Locate the cell with the specified text and output its [x, y] center coordinate. 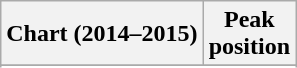
Chart (2014–2015) [102, 34]
Peakposition [249, 34]
